Output the [x, y] coordinate of the center of the cell containing the given text.  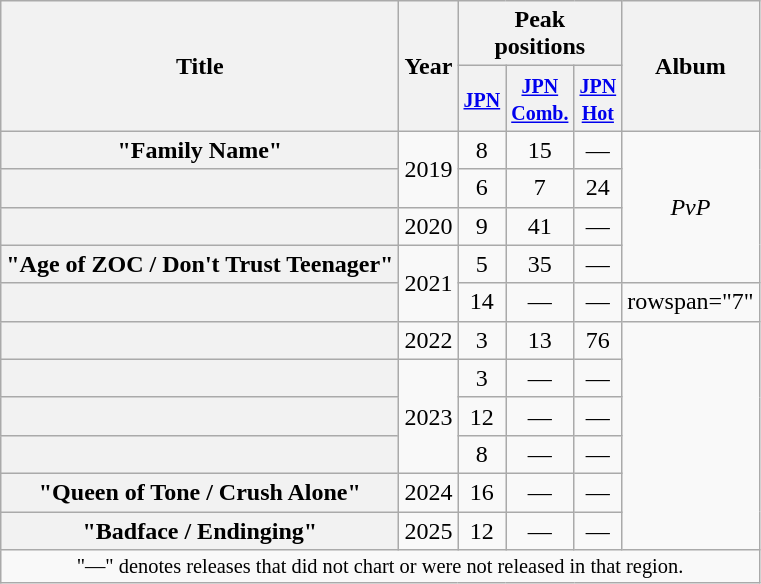
Peak positions [540, 34]
"Badface / Endinging" [200, 531]
24 [598, 188]
2022 [428, 340]
JPNHot [598, 98]
Album [691, 66]
35 [540, 264]
41 [540, 226]
Year [428, 66]
15 [540, 150]
"Queen of Tone / Crush Alone" [200, 492]
13 [540, 340]
2021 [428, 283]
2024 [428, 492]
76 [598, 340]
"—" denotes releases that did not chart or were not released in that region. [380, 567]
2023 [428, 416]
2020 [428, 226]
16 [482, 492]
Title [200, 66]
"Family Name" [200, 150]
14 [482, 302]
7 [540, 188]
2025 [428, 531]
PvP [691, 207]
5 [482, 264]
JPN [482, 98]
rowspan="7" [691, 302]
9 [482, 226]
6 [482, 188]
JPNComb. [540, 98]
2019 [428, 169]
"Age of ZOC / Don't Trust Teenager" [200, 264]
